For the text-containing cell, return its midpoint in [x, y] coordinate format. 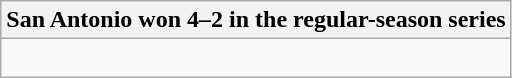
San Antonio won 4–2 in the regular-season series [256, 20]
